Output the [X, Y] coordinate of the center of the cell containing the given text.  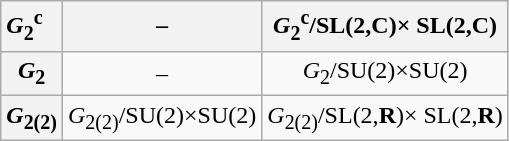
G2(2) [32, 118]
G2/SU(2)×SU(2) [386, 74]
G2c [32, 26]
G2 [32, 74]
G2(2)/SL(2,R)× SL(2,R) [386, 118]
G2c/SL(2,C)× SL(2,C) [386, 26]
G2(2)/SU(2)×SU(2) [162, 118]
